Extract the [x, y] coordinate from the center of the cell holding the provided text.  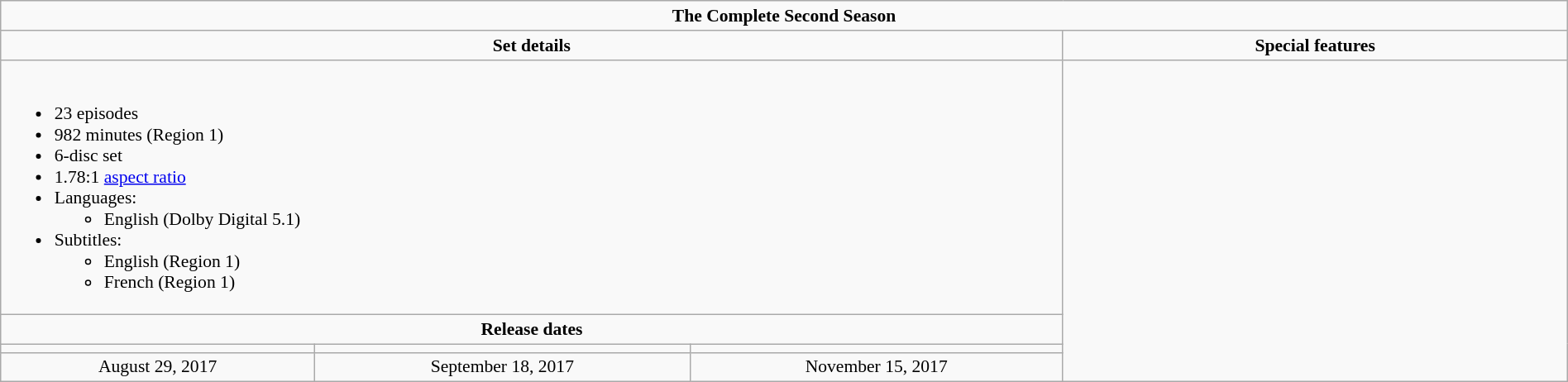
Release dates [532, 330]
The Complete Second Season [784, 16]
Set details [532, 45]
23 episodes982 minutes (Region 1)6-disc set1.78:1 aspect ratioLanguages:English (Dolby Digital 5.1)Subtitles:English (Region 1)French (Region 1) [532, 187]
September 18, 2017 [502, 367]
Special features [1315, 45]
August 29, 2017 [158, 367]
November 15, 2017 [877, 367]
